For the text-containing cell, return its midpoint in (x, y) coordinate format. 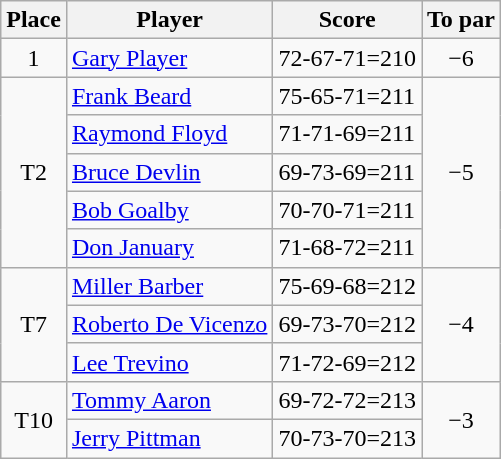
T10 (34, 419)
Frank Beard (169, 96)
70-70-71=211 (348, 210)
Tommy Aaron (169, 400)
71-68-72=211 (348, 248)
Score (348, 20)
To par (462, 20)
Lee Trevino (169, 362)
T7 (34, 324)
70-73-70=213 (348, 438)
−6 (462, 58)
Don January (169, 248)
Place (34, 20)
75-65-71=211 (348, 96)
Jerry Pittman (169, 438)
−4 (462, 324)
Bruce Devlin (169, 172)
−5 (462, 172)
T2 (34, 172)
69-72-72=213 (348, 400)
Player (169, 20)
Roberto De Vicenzo (169, 324)
Miller Barber (169, 286)
75-69-68=212 (348, 286)
1 (34, 58)
71-72-69=212 (348, 362)
Gary Player (169, 58)
Bob Goalby (169, 210)
71-71-69=211 (348, 134)
69-73-69=211 (348, 172)
−3 (462, 419)
69-73-70=212 (348, 324)
Raymond Floyd (169, 134)
72-67-71=210 (348, 58)
